Locate the cell with the specified text and output its (X, Y) center coordinate. 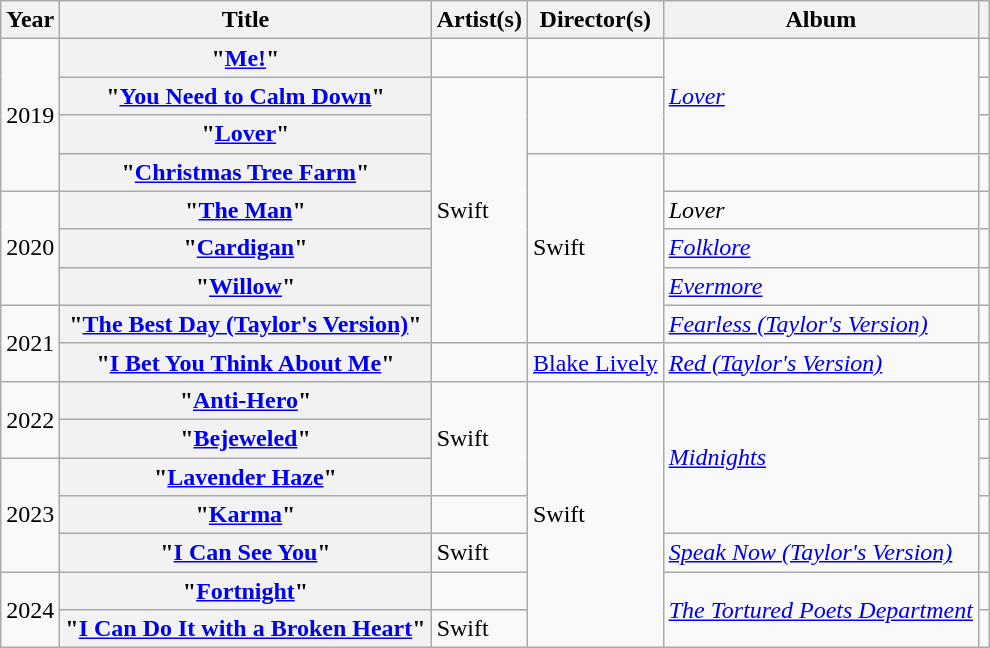
"Karma" (246, 515)
"Lover" (246, 134)
2020 (30, 248)
"I Can Do It with a Broken Heart" (246, 629)
"Cardigan" (246, 248)
2019 (30, 115)
Year (30, 20)
Artist(s) (479, 20)
Evermore (820, 286)
Blake Lively (595, 362)
Red (Taylor's Version) (820, 362)
"Willow" (246, 286)
"The Man" (246, 210)
"Bejeweled" (246, 438)
"Me!" (246, 58)
Fearless (Taylor's Version) (820, 324)
Album (820, 20)
Director(s) (595, 20)
Title (246, 20)
"You Need to Calm Down" (246, 96)
"I Can See You" (246, 553)
"Christmas Tree Farm" (246, 172)
"Anti-Hero" (246, 400)
2023 (30, 515)
"Lavender Haze" (246, 477)
2024 (30, 610)
"Fortnight" (246, 591)
The Tortured Poets Department (820, 610)
"The Best Day (Taylor's Version)" (246, 324)
"I Bet You Think About Me" (246, 362)
Speak Now (Taylor's Version) (820, 553)
Midnights (820, 457)
2022 (30, 419)
Folklore (820, 248)
2021 (30, 343)
